Determine the [X, Y] coordinate at the center of the cell enclosing the given text.  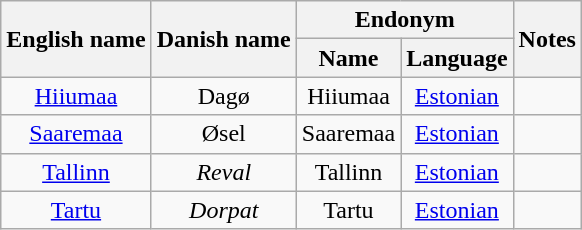
Endonym [404, 20]
English name [76, 39]
Notes [547, 39]
Reval [224, 172]
Language [457, 58]
Name [348, 58]
Øsel [224, 134]
Dorpat [224, 210]
Dagø [224, 96]
Danish name [224, 39]
